Determine the (x, y) coordinate at the center of the cell enclosing the given text.  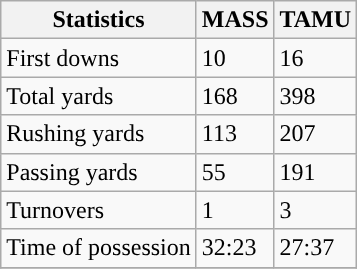
27:37 (316, 248)
Total yards (99, 96)
55 (235, 172)
191 (316, 172)
Passing yards (99, 172)
MASS (235, 20)
168 (235, 96)
Turnovers (99, 210)
Time of possession (99, 248)
1 (235, 210)
First downs (99, 58)
Statistics (99, 20)
398 (316, 96)
113 (235, 134)
207 (316, 134)
10 (235, 58)
TAMU (316, 20)
3 (316, 210)
Rushing yards (99, 134)
16 (316, 58)
32:23 (235, 248)
